Output the [X, Y] coordinate of the center of the cell containing the given text.  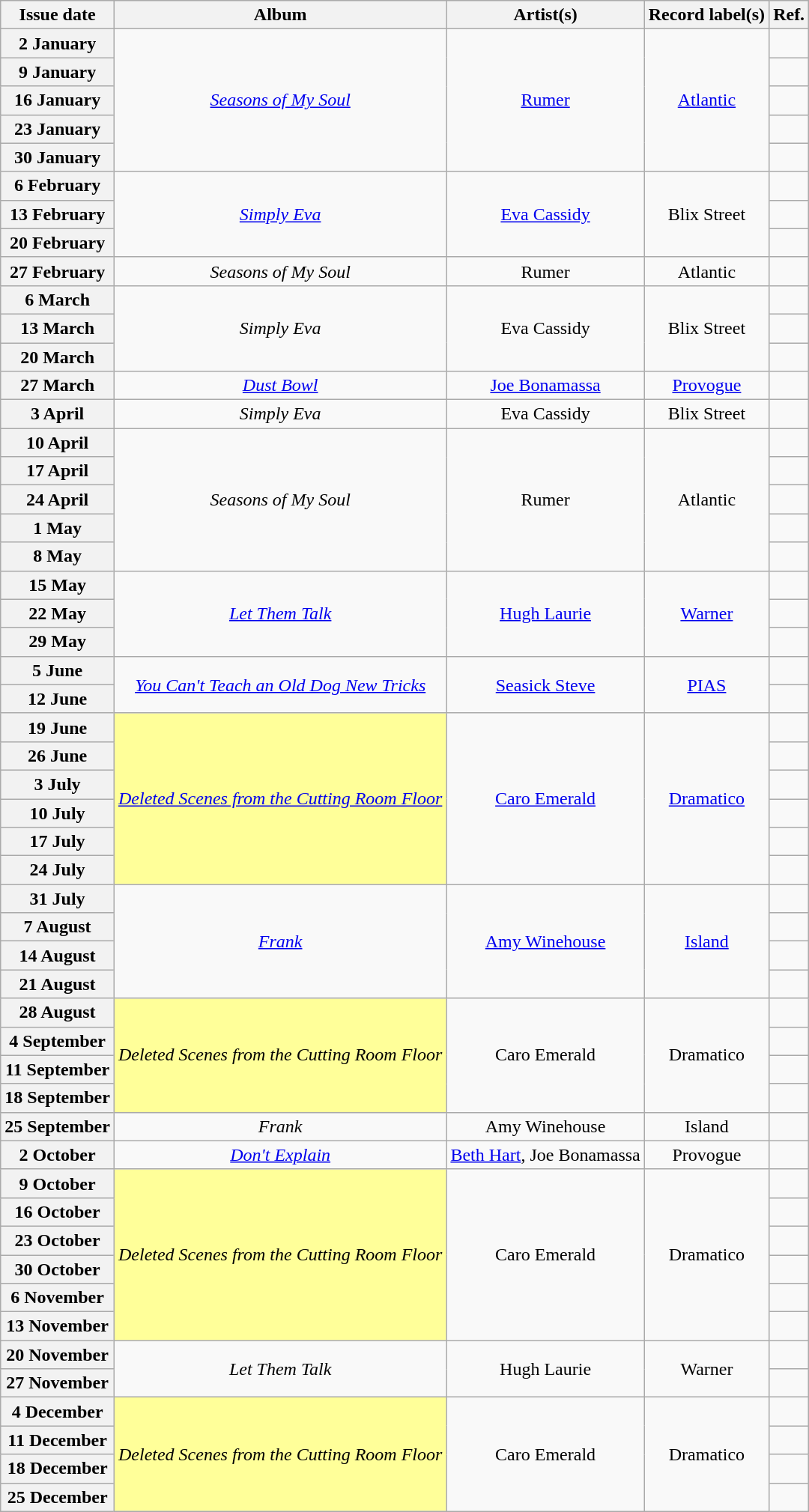
1 May [58, 528]
2 October [58, 1155]
25 December [58, 1497]
29 May [58, 642]
28 August [58, 1012]
26 June [58, 756]
20 March [58, 357]
Record label(s) [706, 15]
20 November [58, 1355]
Artist(s) [545, 15]
You Can't Teach an Old Dog New Tricks [280, 684]
22 May [58, 613]
6 March [58, 300]
Ref. [790, 15]
27 November [58, 1383]
14 August [58, 956]
24 July [58, 870]
15 May [58, 585]
10 July [58, 813]
11 December [58, 1440]
13 March [58, 328]
30 October [58, 1269]
9 October [58, 1183]
8 May [58, 556]
Joe Bonamassa [545, 386]
PIAS [706, 684]
23 October [58, 1240]
23 January [58, 129]
17 July [58, 842]
Don't Explain [280, 1155]
27 February [58, 271]
11 September [58, 1069]
20 February [58, 243]
6 November [58, 1298]
10 April [58, 443]
30 January [58, 157]
16 October [58, 1212]
Seasick Steve [545, 684]
13 November [58, 1326]
19 June [58, 727]
4 September [58, 1041]
7 August [58, 927]
Album [280, 15]
12 June [58, 699]
31 July [58, 899]
3 July [58, 784]
4 December [58, 1412]
6 February [58, 186]
18 December [58, 1469]
21 August [58, 984]
3 April [58, 414]
24 April [58, 500]
Dust Bowl [280, 386]
25 September [58, 1126]
2 January [58, 43]
18 September [58, 1098]
9 January [58, 72]
Beth Hart, Joe Bonamassa [545, 1155]
17 April [58, 471]
5 June [58, 670]
27 March [58, 386]
13 February [58, 214]
16 January [58, 100]
Issue date [58, 15]
